Extract the (X, Y) coordinate from the center of the cell holding the provided text.  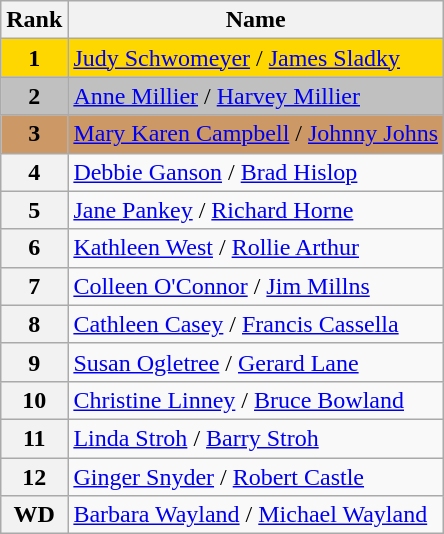
Judy Schwomeyer / James Sladky (256, 58)
Jane Pankey / Richard Horne (256, 210)
Anne Millier / Harvey Millier (256, 96)
Cathleen Casey / Francis Cassella (256, 324)
Debbie Ganson / Brad Hislop (256, 172)
Susan Ogletree / Gerard Lane (256, 362)
6 (34, 248)
Linda Stroh / Barry Stroh (256, 438)
Name (256, 20)
12 (34, 477)
8 (34, 324)
9 (34, 362)
WD (34, 515)
3 (34, 134)
Barbara Wayland / Michael Wayland (256, 515)
11 (34, 438)
2 (34, 96)
4 (34, 172)
Colleen O'Connor / Jim Millns (256, 286)
Rank (34, 20)
Ginger Snyder / Robert Castle (256, 477)
10 (34, 400)
Kathleen West / Rollie Arthur (256, 248)
Mary Karen Campbell / Johnny Johns (256, 134)
Christine Linney / Bruce Bowland (256, 400)
5 (34, 210)
1 (34, 58)
7 (34, 286)
